For the text-containing cell, return its midpoint in [x, y] coordinate format. 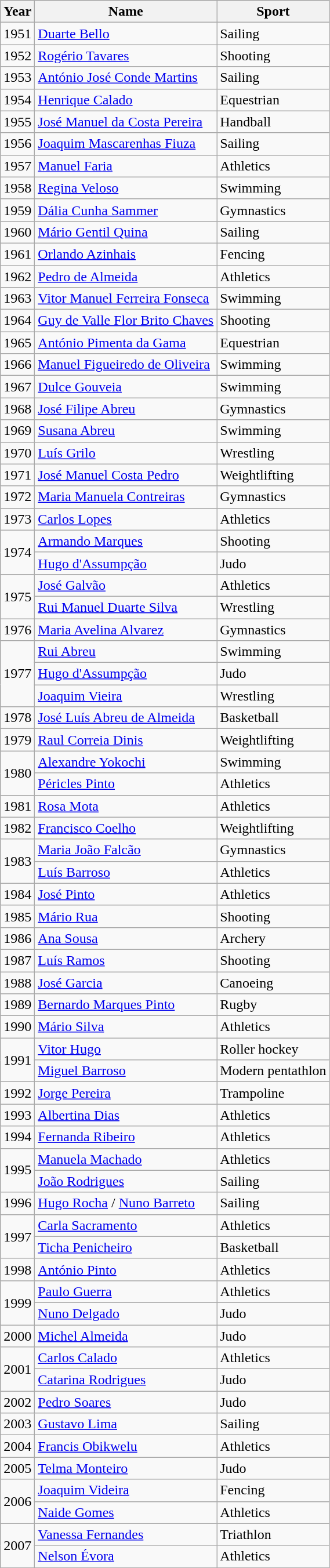
Luís Barroso [126, 872]
José Garcia [126, 983]
1998 [17, 1269]
Paulo Guerra [126, 1291]
José Pinto [126, 894]
Naide Gomes [126, 1512]
Fernanda Ribeiro [126, 1137]
Roller hockey [273, 1049]
1964 [17, 321]
1992 [17, 1093]
Ana Sousa [126, 938]
2003 [17, 1424]
Carla Sacramento [126, 1225]
1980 [17, 773]
1977 [17, 674]
1979 [17, 740]
Mário Silva [126, 1027]
Henrique Calado [126, 100]
Name [126, 12]
1983 [17, 861]
Dália Cunha Sammer [126, 210]
Raul Correia Dinis [126, 740]
1985 [17, 916]
Joaquim Videira [126, 1490]
1986 [17, 938]
1966 [17, 365]
2000 [17, 1335]
Telma Monteiro [126, 1468]
António José Conde Martins [126, 78]
1955 [17, 122]
1962 [17, 277]
1996 [17, 1203]
Francisco Coelho [126, 828]
Trampoline [273, 1093]
Maria Manuela Contreiras [126, 497]
Luís Ramos [126, 960]
Alexandre Yokochi [126, 762]
Rui Manuel Duarte Silva [126, 607]
Handball [273, 122]
1951 [17, 34]
Manuel Faria [126, 166]
1976 [17, 629]
1997 [17, 1236]
Maria Avelina Alvarez [126, 629]
Ticha Penicheiro [126, 1247]
1971 [17, 475]
1954 [17, 100]
Rugby [273, 1005]
1972 [17, 497]
1963 [17, 299]
Orlando Azinhais [126, 254]
1991 [17, 1060]
Carlos Calado [126, 1358]
1970 [17, 453]
José Galvão [126, 585]
Rosa Mota [126, 806]
Carlos Lopes [126, 519]
António Pimenta da Gama [126, 343]
Archery [273, 938]
1974 [17, 552]
António Pinto [126, 1269]
Vitor Manuel Ferreira Fonseca [126, 299]
2002 [17, 1402]
Francis Obikwelu [126, 1446]
1958 [17, 188]
1961 [17, 254]
1984 [17, 894]
Vitor Hugo [126, 1049]
Dulce Gouveia [126, 387]
José Manuel Costa Pedro [126, 475]
Hugo Rocha / Nuno Barreto [126, 1203]
2007 [17, 1545]
Armando Marques [126, 541]
1965 [17, 343]
Manuela Machado [126, 1159]
1957 [17, 166]
Duarte Bello [126, 34]
1981 [17, 806]
Miguel Barroso [126, 1071]
1967 [17, 387]
1993 [17, 1115]
1973 [17, 519]
Nuno Delgado [126, 1313]
Maria João Falcão [126, 850]
1990 [17, 1027]
Michel Almeida [126, 1335]
Gustavo Lima [126, 1424]
Mário Gentil Quina [126, 232]
Jorge Pereira [126, 1093]
1999 [17, 1302]
José Luís Abreu de Almeida [126, 718]
2006 [17, 1501]
Susana Abreu [126, 431]
Modern pentathlon [273, 1071]
Péricles Pinto [126, 784]
José Filipe Abreu [126, 409]
Pedro Soares [126, 1402]
Sport [273, 12]
1994 [17, 1137]
Guy de Valle Flor Brito Chaves [126, 321]
1960 [17, 232]
Joaquim Mascarenhas Fiuza [126, 144]
Albertina Dias [126, 1115]
Joaquim Vieira [126, 696]
Triathlon [273, 1534]
Vanessa Fernandes [126, 1534]
1995 [17, 1170]
Mário Rua [126, 916]
Rogério Tavares [126, 56]
Regina Veloso [126, 188]
1969 [17, 431]
Pedro de Almeida [126, 277]
Year [17, 12]
Rui Abreu [126, 652]
José Manuel da Costa Pereira [126, 122]
Nelson Évora [126, 1556]
1978 [17, 718]
1987 [17, 960]
2005 [17, 1468]
João Rodrigues [126, 1181]
1988 [17, 983]
Manuel Figueiredo de Oliveira [126, 365]
1982 [17, 828]
1953 [17, 78]
Catarina Rodrigues [126, 1380]
2001 [17, 1369]
1975 [17, 596]
Luís Grilo [126, 453]
Bernardo Marques Pinto [126, 1005]
2004 [17, 1446]
1959 [17, 210]
1956 [17, 144]
1952 [17, 56]
1989 [17, 1005]
1968 [17, 409]
Canoeing [273, 983]
